Find where the given text appears and provide that cell's center as (X, Y) coordinate. 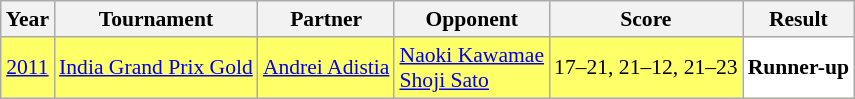
Runner-up (798, 68)
Andrei Adistia (326, 68)
Score (646, 19)
Opponent (472, 19)
Tournament (156, 19)
Naoki Kawamae Shoji Sato (472, 68)
17–21, 21–12, 21–23 (646, 68)
India Grand Prix Gold (156, 68)
Partner (326, 19)
Result (798, 19)
2011 (28, 68)
Year (28, 19)
